Extract the (X, Y) coordinate from the center of the cell holding the provided text.  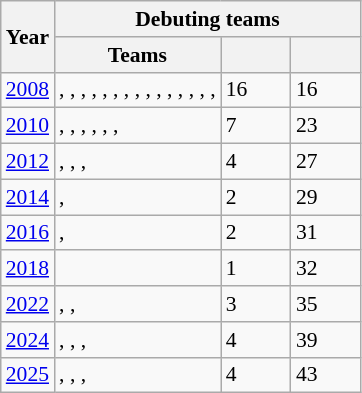
2018 (28, 269)
29 (326, 197)
Teams (138, 55)
Year (28, 36)
31 (326, 233)
32 (326, 269)
3 (256, 304)
2022 (28, 304)
27 (326, 162)
1 (256, 269)
, , , , , , , , , , , , , , , (138, 90)
43 (326, 375)
2025 (28, 375)
7 (256, 126)
, , , , , , (138, 126)
23 (326, 126)
39 (326, 340)
2010 (28, 126)
2014 (28, 197)
2016 (28, 233)
2008 (28, 90)
2012 (28, 162)
Debuting teams (208, 19)
, , (138, 304)
2024 (28, 340)
35 (326, 304)
